Pinpoint the cell where the given text exists, returning its [X, Y] midpoint coordinate. 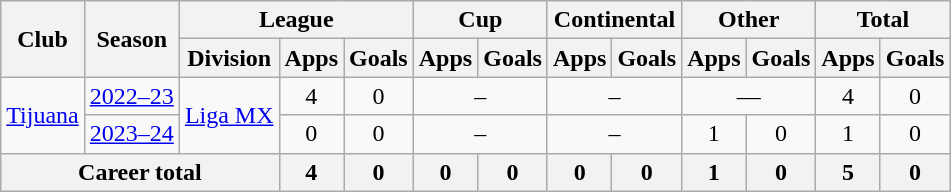
2022–23 [132, 96]
Cup [480, 20]
League [296, 20]
— [749, 96]
Total [883, 20]
Liga MX [229, 115]
Other [749, 20]
Division [229, 58]
Tijuana [43, 115]
Season [132, 39]
Club [43, 39]
5 [848, 172]
Career total [140, 172]
Continental [614, 20]
2023–24 [132, 134]
